Detect which cell encompasses the target text, then output its (X, Y) center coordinate. 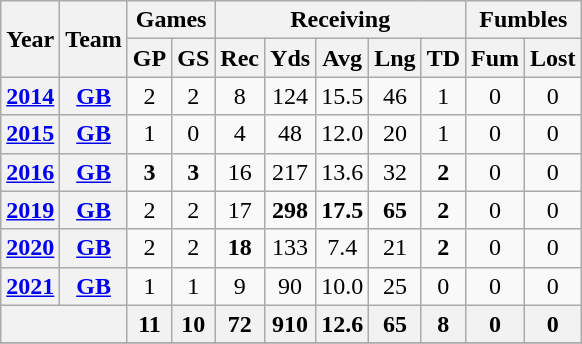
Year (30, 39)
Fumbles (524, 20)
18 (240, 248)
Lng (395, 58)
46 (395, 96)
Games (170, 20)
12.6 (342, 324)
17 (240, 210)
910 (290, 324)
20 (395, 134)
133 (290, 248)
2019 (30, 210)
Avg (342, 58)
13.6 (342, 172)
Receiving (340, 20)
298 (290, 210)
2016 (30, 172)
TD (443, 58)
Yds (290, 58)
90 (290, 286)
2014 (30, 96)
72 (240, 324)
2020 (30, 248)
11 (149, 324)
16 (240, 172)
GS (194, 58)
Rec (240, 58)
217 (290, 172)
17.5 (342, 210)
12.0 (342, 134)
Lost (553, 58)
48 (290, 134)
2015 (30, 134)
32 (395, 172)
9 (240, 286)
25 (395, 286)
Team (94, 39)
10 (194, 324)
124 (290, 96)
15.5 (342, 96)
10.0 (342, 286)
Fum (496, 58)
7.4 (342, 248)
4 (240, 134)
GP (149, 58)
2021 (30, 286)
21 (395, 248)
